Locate the cell with the specified text and output its [x, y] center coordinate. 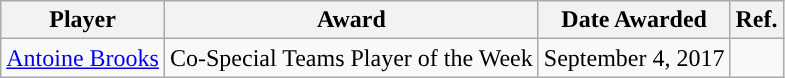
Player [83, 20]
Ref. [756, 20]
Co-Special Teams Player of the Week [351, 58]
Award [351, 20]
Date Awarded [634, 20]
September 4, 2017 [634, 58]
Antoine Brooks [83, 58]
